Identify which cell holds the provided text, then report its [X, Y] central coordinate. 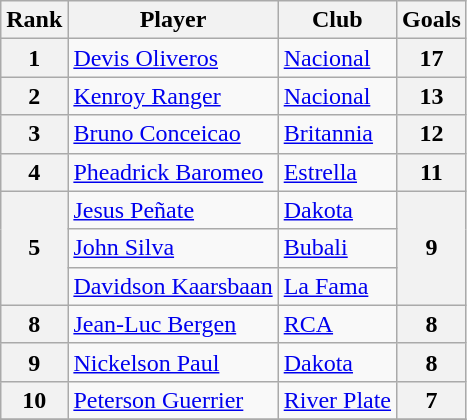
11 [432, 172]
4 [34, 172]
Peterson Guerrier [173, 400]
Jean-Luc Bergen [173, 324]
RCA [337, 324]
Club [337, 20]
Nickelson Paul [173, 362]
Devis Oliveros [173, 58]
Davidson Kaarsbaan [173, 286]
7 [432, 400]
Bruno Conceicao [173, 134]
1 [34, 58]
3 [34, 134]
10 [34, 400]
Goals [432, 20]
Britannia [337, 134]
Estrella [337, 172]
13 [432, 96]
John Silva [173, 248]
Player [173, 20]
Bubali [337, 248]
La Fama [337, 286]
Pheadrick Baromeo [173, 172]
Jesus Peñate [173, 210]
Rank [34, 20]
River Plate [337, 400]
2 [34, 96]
Kenroy Ranger [173, 96]
5 [34, 248]
17 [432, 58]
12 [432, 134]
